Identify which cell holds the provided text, then report its [X, Y] central coordinate. 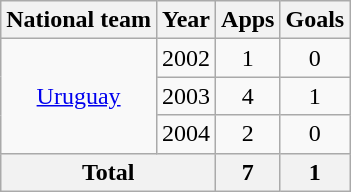
4 [248, 96]
2002 [186, 58]
Goals [315, 20]
National team [79, 20]
2003 [186, 96]
Apps [248, 20]
7 [248, 172]
Total [108, 172]
Year [186, 20]
2004 [186, 134]
2 [248, 134]
Uruguay [79, 96]
